Extract the (x, y) coordinate from the center of the cell holding the provided text.  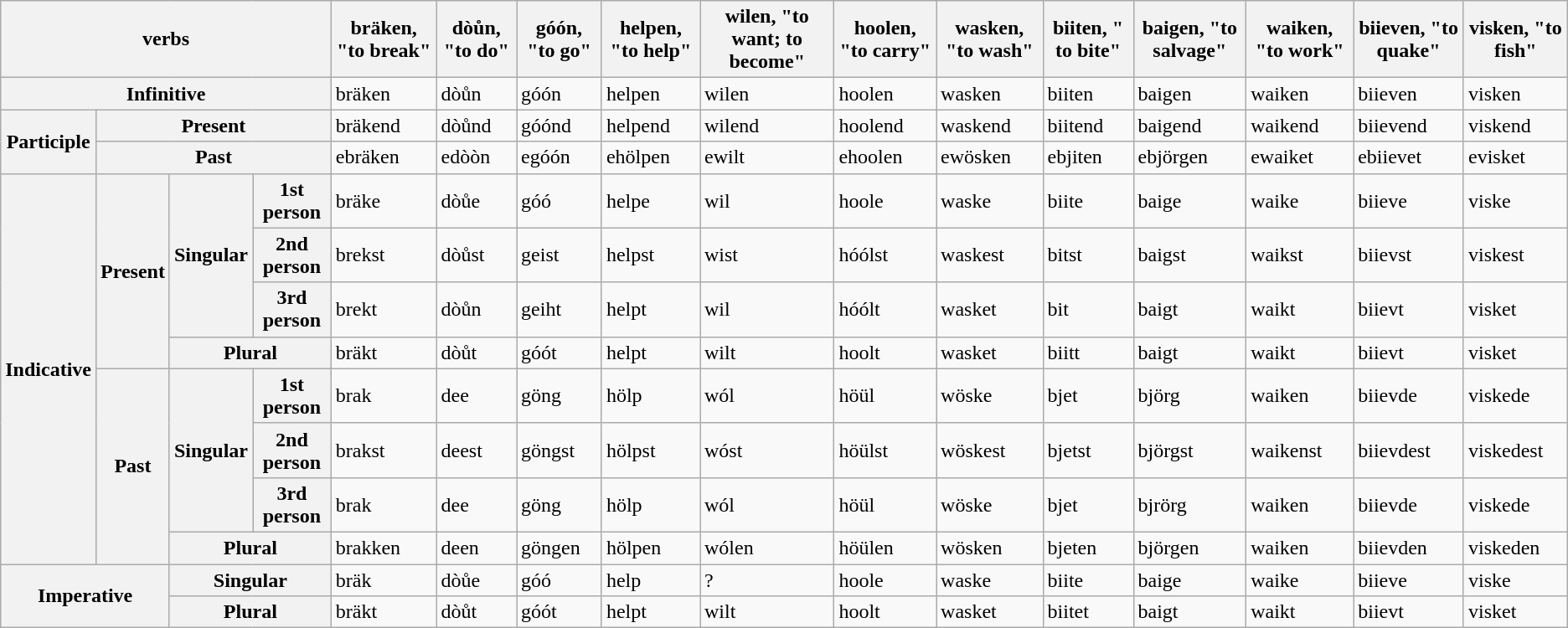
? (767, 580)
höülen (885, 548)
brekt (384, 310)
brakken (384, 548)
help (650, 580)
helpen, "to help" (650, 39)
biiten (1088, 94)
bräke (384, 201)
helpend (650, 126)
deest (477, 450)
björgen (1189, 548)
ewösken (990, 157)
ehoolen (885, 157)
deen (477, 548)
bräk (384, 580)
hoolend (885, 126)
biiten, " to bite" (1088, 39)
ebjiten (1088, 157)
biitet (1088, 612)
visken, "to fish" (1515, 39)
Indicative (49, 368)
biievst (1409, 255)
biitt (1088, 353)
ebräken (384, 157)
edòòn (477, 157)
góónd (560, 126)
hóólt (885, 310)
ebiievet (1409, 157)
baigen (1189, 94)
göngen (560, 548)
wasken (990, 94)
wilend (767, 126)
björgst (1189, 450)
Participle (49, 142)
biieven (1409, 94)
dòůst (477, 255)
wöskest (990, 450)
biitend (1088, 126)
hóólst (885, 255)
ehölpen (650, 157)
waskest (990, 255)
baigend (1189, 126)
bjrörg (1189, 504)
biievden (1409, 548)
geist (560, 255)
helpst (650, 255)
ewilt (767, 157)
viskest (1515, 255)
bit (1088, 310)
wasken, "to wash" (990, 39)
wösken (990, 548)
biieven, "to quake" (1409, 39)
wilen (767, 94)
Infinitive (166, 94)
brakst (384, 450)
visken (1515, 94)
biievdest (1409, 450)
helpen (650, 94)
ebjörgen (1189, 157)
hoolen (885, 94)
baigen, "to salvage" (1189, 39)
waikend (1300, 126)
göngst (560, 450)
bräken (384, 94)
helpe (650, 201)
dòůn, "to do" (477, 39)
wilen, "to want; to become" (767, 39)
bräkend (384, 126)
björg (1189, 395)
waiken, "to work" (1300, 39)
bitst (1088, 255)
dòůnd (477, 126)
Imperative (85, 596)
ewaiket (1300, 157)
wist (767, 255)
bjetst (1088, 450)
waskend (990, 126)
hölpst (650, 450)
góón (560, 94)
geiht (560, 310)
baigst (1189, 255)
hölpen (650, 548)
waikenst (1300, 450)
wóst (767, 450)
wólen (767, 548)
egóón (560, 157)
bjeten (1088, 548)
höülst (885, 450)
viskeden (1515, 548)
waikst (1300, 255)
góón, "to go" (560, 39)
brekst (384, 255)
evisket (1515, 157)
bräken, "to break" (384, 39)
viskend (1515, 126)
verbs (166, 39)
biievend (1409, 126)
viskedest (1515, 450)
hoolen, "to carry" (885, 39)
